Determine the [X, Y] coordinate at the center of the cell enclosing the given text.  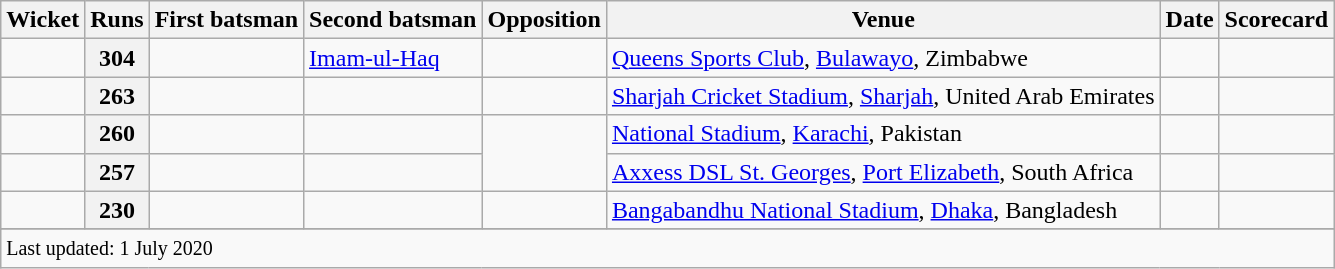
First batsman [226, 20]
Scorecard [1276, 20]
230 [117, 210]
Queens Sports Club, Bulawayo, Zimbabwe [883, 58]
260 [117, 134]
Wicket [43, 20]
Imam-ul-Haq [393, 58]
Venue [883, 20]
304 [117, 58]
Second batsman [393, 20]
Sharjah Cricket Stadium, Sharjah, United Arab Emirates [883, 96]
263 [117, 96]
Runs [117, 20]
Last updated: 1 July 2020 [668, 248]
Date [1190, 20]
Opposition [544, 20]
Axxess DSL St. Georges, Port Elizabeth, South Africa [883, 172]
National Stadium, Karachi, Pakistan [883, 134]
257 [117, 172]
Bangabandhu National Stadium, Dhaka, Bangladesh [883, 210]
